Locate the cell with the specified text and output its [x, y] center coordinate. 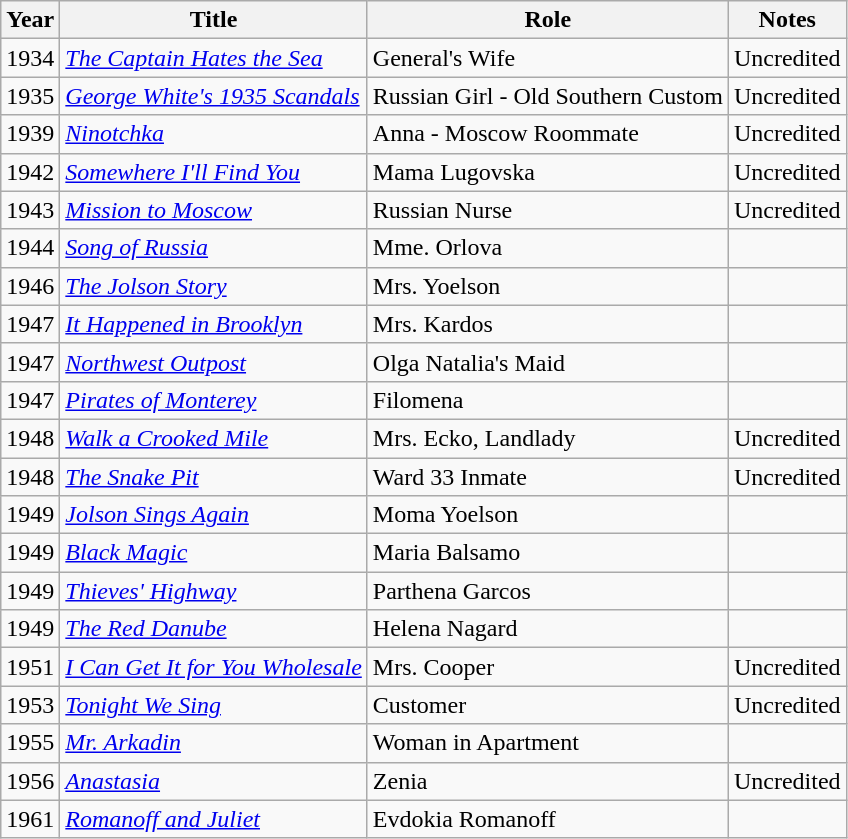
Zenia [548, 781]
Song of Russia [214, 248]
1935 [30, 96]
I Can Get It for You Wholesale [214, 667]
Filomena [548, 400]
Mrs. Yoelson [548, 286]
Olga Natalia's Maid [548, 362]
Mission to Moscow [214, 210]
Mama Lugovska [548, 172]
Moma Yoelson [548, 515]
Northwest Outpost [214, 362]
The Jolson Story [214, 286]
Black Magic [214, 553]
George White's 1935 Scandals [214, 96]
Ninotchka [214, 134]
Woman in Apartment [548, 743]
Jolson Sings Again [214, 515]
1943 [30, 210]
Mrs. Cooper [548, 667]
1934 [30, 58]
Mrs. Ecko, Landlady [548, 438]
Role [548, 20]
Pirates of Monterey [214, 400]
1944 [30, 248]
1956 [30, 781]
Anna - Moscow Roommate [548, 134]
Tonight We Sing [214, 705]
The Captain Hates the Sea [214, 58]
1953 [30, 705]
1939 [30, 134]
Mrs. Kardos [548, 324]
Maria Balsamo [548, 553]
Somewhere I'll Find You [214, 172]
General's Wife [548, 58]
Parthena Garcos [548, 591]
1961 [30, 819]
Year [30, 20]
Walk a Crooked Mile [214, 438]
Mr. Arkadin [214, 743]
The Red Danube [214, 629]
1955 [30, 743]
Russian Girl - Old Southern Custom [548, 96]
1946 [30, 286]
1951 [30, 667]
Title [214, 20]
Anastasia [214, 781]
Russian Nurse [548, 210]
Helena Nagard [548, 629]
Romanoff and Juliet [214, 819]
Ward 33 Inmate [548, 477]
Mme. Orlova [548, 248]
Thieves' Highway [214, 591]
The Snake Pit [214, 477]
Customer [548, 705]
It Happened in Brooklyn [214, 324]
1942 [30, 172]
Evdokia Romanoff [548, 819]
Notes [787, 20]
